Output the [X, Y] coordinate of the center of the cell containing the given text.  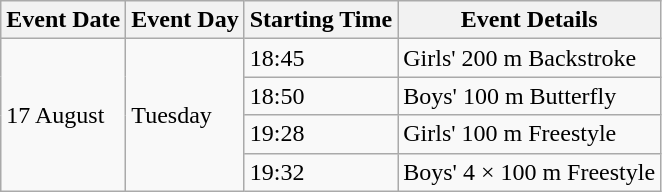
18:45 [321, 58]
Event Details [530, 20]
18:50 [321, 96]
Starting Time [321, 20]
Event Date [64, 20]
Boys' 100 m Butterfly [530, 96]
19:32 [321, 172]
Girls' 100 m Freestyle [530, 134]
Girls' 200 m Backstroke [530, 58]
Event Day [185, 20]
Boys' 4 × 100 m Freestyle [530, 172]
19:28 [321, 134]
Tuesday [185, 115]
17 August [64, 115]
